Search for the cell housing the specified text and yield its [x, y] center coordinate. 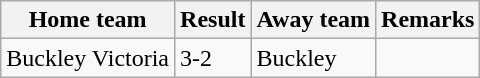
Home team [88, 20]
Away team [314, 20]
Buckley Victoria [88, 58]
3-2 [213, 58]
Buckley [314, 58]
Remarks [428, 20]
Result [213, 20]
